Determine the [X, Y] coordinate at the center of the cell enclosing the given text.  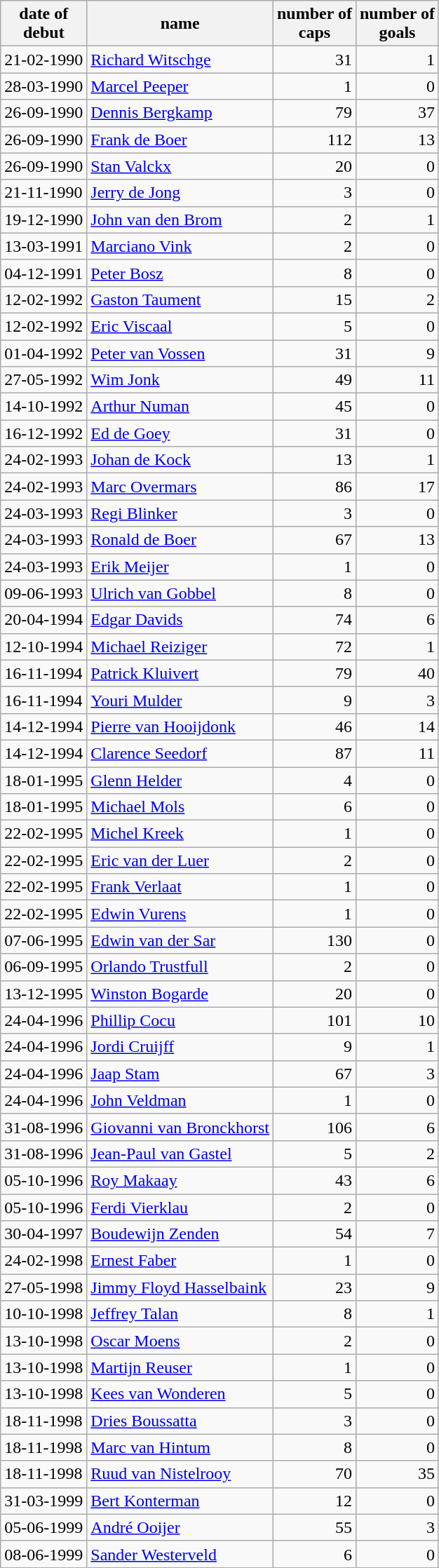
Edwin Vurens [180, 914]
07-06-1995 [43, 940]
101 [314, 1020]
Roy Makaay [180, 1180]
Martijn Reuser [180, 1367]
Pierre van Hooijdonk [180, 726]
Ulrich van Gobbel [180, 593]
27-05-1992 [43, 380]
Ed de Goey [180, 433]
14 [397, 726]
Peter Bosz [180, 273]
Kees van Wonderen [180, 1394]
19-12-1990 [43, 219]
15 [314, 299]
Clarence Seedorf [180, 753]
10-10-1998 [43, 1314]
Peter van Vossen [180, 353]
date ofdebut [43, 24]
Erik Meijer [180, 567]
49 [314, 380]
Marciano Vink [180, 246]
24-02-1998 [43, 1261]
21-02-1990 [43, 60]
name [180, 24]
12 [314, 1501]
Oscar Moens [180, 1341]
08-06-1999 [43, 1554]
43 [314, 1180]
40 [397, 673]
70 [314, 1474]
Marc Overmars [180, 487]
04-12-1991 [43, 273]
23 [314, 1287]
28-03-1990 [43, 86]
Glenn Helder [180, 780]
72 [314, 647]
number ofgoals [397, 24]
Youri Mulder [180, 700]
12-10-1994 [43, 647]
35 [397, 1474]
13-03-1991 [43, 246]
Jordi Cruijff [180, 1047]
Edgar Davids [180, 620]
Eric Viscaal [180, 326]
86 [314, 487]
Marc van Hintum [180, 1447]
05-06-1999 [43, 1527]
Wim Jonk [180, 380]
10 [397, 1020]
27-05-1998 [43, 1287]
Marcel Peeper [180, 86]
Ruud van Nistelrooy [180, 1474]
54 [314, 1234]
14-10-1992 [43, 407]
Boudewijn Zenden [180, 1234]
John van den Brom [180, 219]
46 [314, 726]
09-06-1993 [43, 593]
Michael Mols [180, 807]
Johan de Kock [180, 460]
Ferdi Vierklau [180, 1207]
87 [314, 753]
Edwin van der Sar [180, 940]
7 [397, 1234]
01-04-1992 [43, 353]
4 [314, 780]
John Veldman [180, 1100]
20-04-1994 [43, 620]
Gaston Taument [180, 299]
31-03-1999 [43, 1501]
06-09-1995 [43, 967]
Eric van der Luer [180, 860]
Jerry de Jong [180, 193]
Jaap Stam [180, 1074]
45 [314, 407]
Phillip Cocu [180, 1020]
17 [397, 487]
30-04-1997 [43, 1234]
37 [397, 113]
106 [314, 1127]
Jimmy Floyd Hasselbaink [180, 1287]
Patrick Kluivert [180, 673]
112 [314, 140]
74 [314, 620]
Michel Kreek [180, 834]
Winston Bogarde [180, 994]
Michael Reiziger [180, 647]
21-11-1990 [43, 193]
Dries Boussatta [180, 1421]
Bert Konterman [180, 1501]
Giovanni van Bronckhorst [180, 1127]
Ronald de Boer [180, 540]
Frank de Boer [180, 140]
Sander Westerveld [180, 1554]
13-12-1995 [43, 994]
Arthur Numan [180, 407]
55 [314, 1527]
Jean-Paul van Gastel [180, 1154]
number ofcaps [314, 24]
Richard Witschge [180, 60]
Regi Blinker [180, 513]
Jeffrey Talan [180, 1314]
Stan Valckx [180, 166]
Ernest Faber [180, 1261]
Orlando Trustfull [180, 967]
Frank Verlaat [180, 887]
André Ooijer [180, 1527]
16-12-1992 [43, 433]
Dennis Bergkamp [180, 113]
130 [314, 940]
